Return (x, y) of the center of cell containing provided text 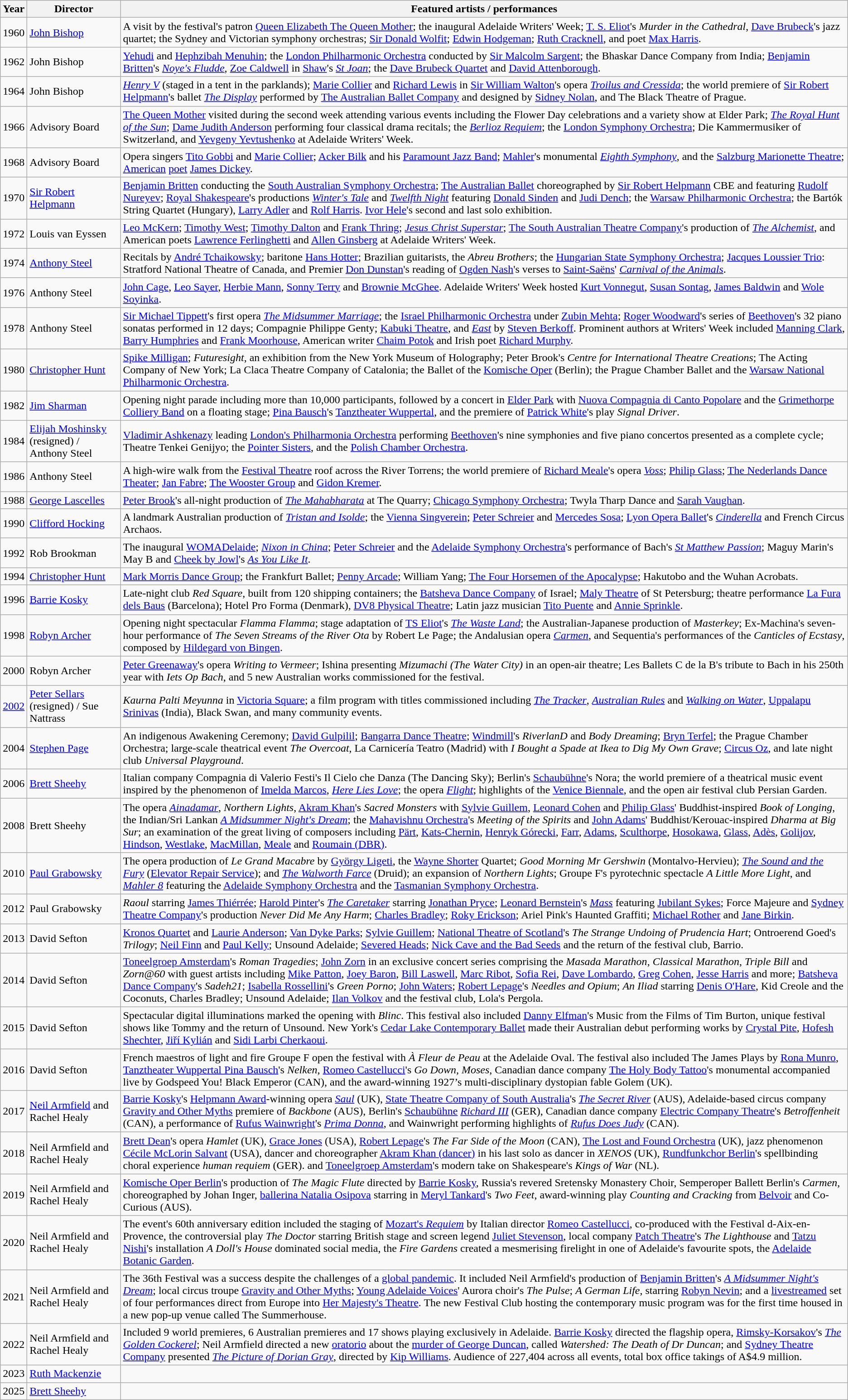
1988 (14, 500)
1968 (14, 162)
2025 (14, 1391)
2019 (14, 1195)
2014 (14, 980)
1972 (14, 234)
George Lascelles (74, 500)
1992 (14, 553)
2002 (14, 706)
Barrie Kosky (74, 600)
1964 (14, 92)
1974 (14, 263)
2018 (14, 1153)
2000 (14, 671)
2021 (14, 1297)
2004 (14, 748)
2013 (14, 938)
Sir Robert Helpmann (74, 198)
2016 (14, 1070)
1986 (14, 477)
2010 (14, 873)
Rob Brookman (74, 553)
Ruth Mackenzie (74, 1374)
2020 (14, 1242)
2008 (14, 826)
1982 (14, 405)
1970 (14, 198)
1966 (14, 127)
1990 (14, 524)
1978 (14, 328)
Mark Morris Dance Group; the Frankfurt Ballet; Penny Arcade; William Yang; The Four Horsemen of the Apocalypse; Hakutobo and the Wuhan Acrobats. (484, 576)
1980 (14, 370)
Stephen Page (74, 748)
Director (74, 9)
Year (14, 9)
1962 (14, 62)
1996 (14, 600)
1994 (14, 576)
2012 (14, 909)
Featured artists / performances (484, 9)
1960 (14, 33)
Peter Brook's all-night production of The Mahabharata at The Quarry; Chicago Symphony Orchestra; Twyla Tharp Dance and Sarah Vaughan. (484, 500)
2023 (14, 1374)
Peter Sellars (resigned) / Sue Nattrass (74, 706)
2006 (14, 784)
1984 (14, 441)
Louis van Eyssen (74, 234)
Jim Sharman (74, 405)
1976 (14, 293)
2015 (14, 1028)
2017 (14, 1111)
Clifford Hocking (74, 524)
Elijah Moshinsky (resigned) / Anthony Steel (74, 441)
2022 (14, 1344)
1998 (14, 635)
